From the cell containing the given text, extract its center point as [x, y] coordinate. 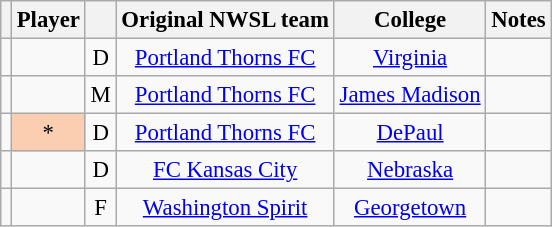
M [100, 95]
Virginia [410, 58]
Original NWSL team [225, 20]
James Madison [410, 95]
Player [48, 20]
DePaul [410, 133]
Nebraska [410, 170]
F [100, 208]
* [48, 133]
College [410, 20]
Georgetown [410, 208]
Notes [518, 20]
Washington Spirit [225, 208]
FC Kansas City [225, 170]
